Identify which cell holds the provided text, then report its (x, y) central coordinate. 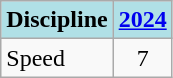
Discipline (57, 20)
Speed (57, 58)
2024 (142, 20)
7 (142, 58)
